Provide the (x, y) coordinate of the cell's center where the given text is located.  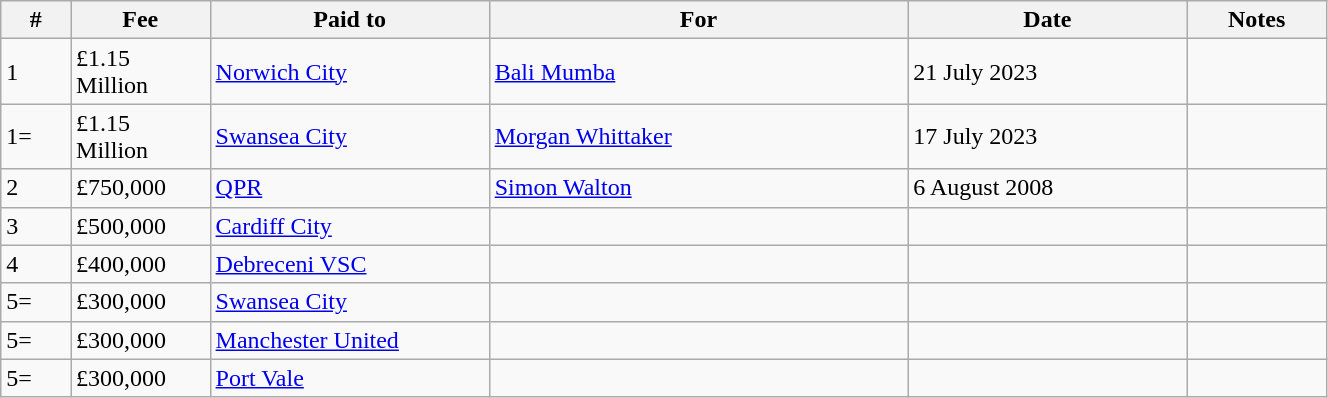
3 (36, 226)
Bali Mumba (698, 72)
Cardiff City (350, 226)
Debreceni VSC (350, 264)
6 August 2008 (1048, 188)
1= (36, 136)
4 (36, 264)
21 July 2023 (1048, 72)
2 (36, 188)
# (36, 20)
Paid to (350, 20)
£400,000 (141, 264)
17 July 2023 (1048, 136)
QPR (350, 188)
Morgan Whittaker (698, 136)
Date (1048, 20)
1 (36, 72)
Simon Walton (698, 188)
Manchester United (350, 340)
For (698, 20)
£750,000 (141, 188)
£500,000 (141, 226)
Fee (141, 20)
Port Vale (350, 378)
Notes (1257, 20)
Norwich City (350, 72)
